Capture the cell that displays the provided text and extract its (x, y) central coordinate. 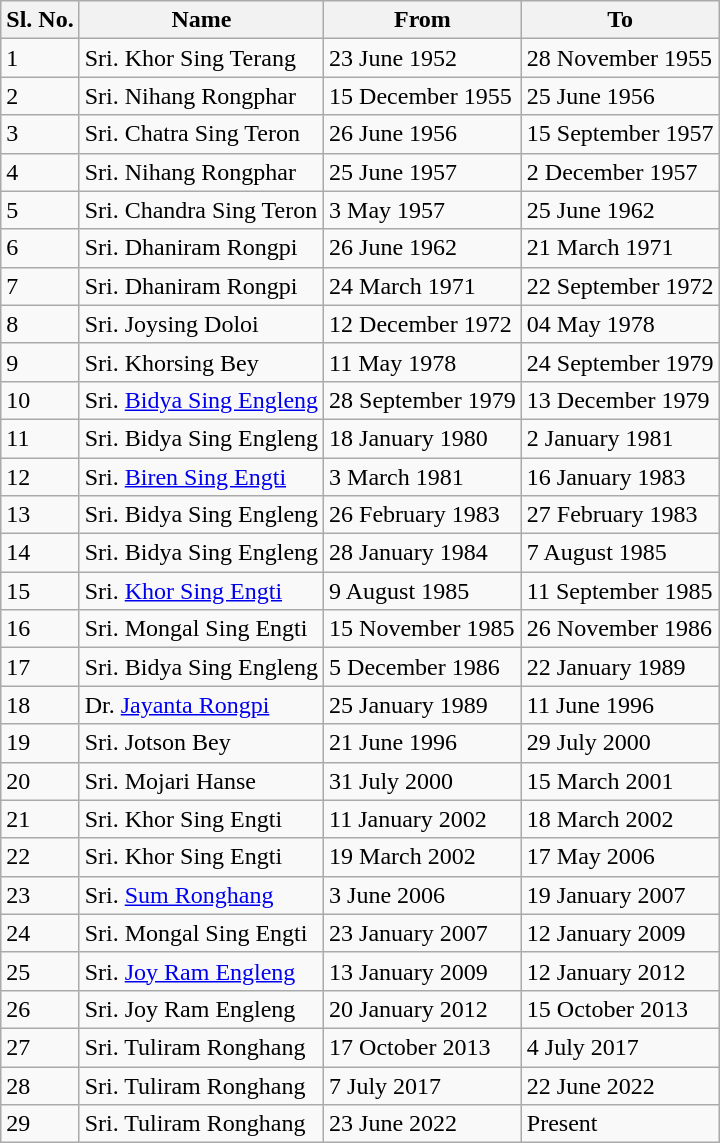
Dr. Jayanta Rongpi (201, 705)
4 (40, 172)
28 September 1979 (423, 400)
18 January 1980 (423, 438)
23 January 2007 (423, 933)
12 January 2009 (620, 933)
19 January 2007 (620, 895)
Sri. Khorsing Bey (201, 362)
20 January 2012 (423, 1009)
19 (40, 743)
25 January 1989 (423, 705)
19 March 2002 (423, 857)
24 (40, 933)
4 July 2017 (620, 1047)
11 May 1978 (423, 362)
23 June 2022 (423, 1124)
22 (40, 857)
18 (40, 705)
Sl. No. (40, 20)
27 (40, 1047)
25 June 1957 (423, 172)
15 (40, 591)
21 (40, 819)
23 (40, 895)
15 December 1955 (423, 96)
9 August 1985 (423, 591)
16 January 1983 (620, 477)
11 June 1996 (620, 705)
18 March 2002 (620, 819)
15 November 1985 (423, 629)
2 (40, 96)
25 June 1956 (620, 96)
1 (40, 58)
3 May 1957 (423, 210)
20 (40, 781)
3 March 1981 (423, 477)
Sri. Biren Sing Engti (201, 477)
12 January 2012 (620, 971)
Present (620, 1124)
9 (40, 362)
22 September 1972 (620, 286)
Sri. Sum Ronghang (201, 895)
8 (40, 324)
Sri. Jotson Bey (201, 743)
Sri. Chatra Sing Teron (201, 134)
Sri. Joysing Doloi (201, 324)
26 June 1962 (423, 248)
16 (40, 629)
11 (40, 438)
2 January 1981 (620, 438)
10 (40, 400)
15 September 1957 (620, 134)
11 January 2002 (423, 819)
27 February 1983 (620, 515)
12 (40, 477)
26 (40, 1009)
23 June 1952 (423, 58)
Sri. Mojari Hanse (201, 781)
12 December 1972 (423, 324)
To (620, 20)
From (423, 20)
17 October 2013 (423, 1047)
6 (40, 248)
17 (40, 667)
Name (201, 20)
7 August 1985 (620, 553)
04 May 1978 (620, 324)
7 July 2017 (423, 1085)
26 February 1983 (423, 515)
5 (40, 210)
24 September 1979 (620, 362)
26 November 1986 (620, 629)
25 (40, 971)
15 October 2013 (620, 1009)
Sri. Chandra Sing Teron (201, 210)
15 March 2001 (620, 781)
22 January 1989 (620, 667)
17 May 2006 (620, 857)
29 (40, 1124)
2 December 1957 (620, 172)
24 March 1971 (423, 286)
25 June 1962 (620, 210)
13 (40, 515)
7 (40, 286)
13 December 1979 (620, 400)
3 (40, 134)
28 January 1984 (423, 553)
26 June 1956 (423, 134)
29 July 2000 (620, 743)
22 June 2022 (620, 1085)
28 November 1955 (620, 58)
14 (40, 553)
3 June 2006 (423, 895)
13 January 2009 (423, 971)
28 (40, 1085)
31 July 2000 (423, 781)
11 September 1985 (620, 591)
5 December 1986 (423, 667)
Sri. Khor Sing Terang (201, 58)
21 June 1996 (423, 743)
21 March 1971 (620, 248)
